Return the (x, y) coordinate for the center point of the cell that contains the specified text.  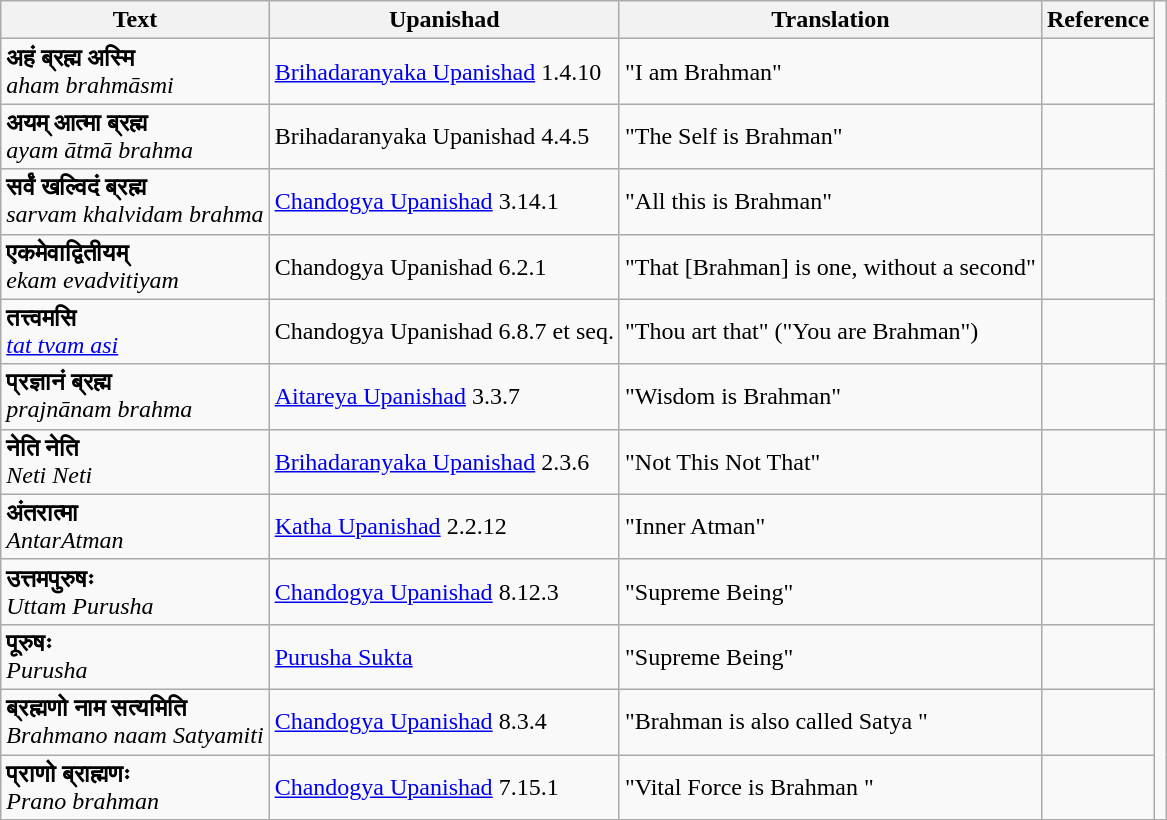
Translation (830, 20)
Text (135, 20)
प्राणो ब्राह्मणः Prano brahman (135, 786)
अहं ब्रह्म अस्मिaham brahmāsmi (135, 72)
"Wisdom is Brahman" (830, 396)
"The Self is Brahman" (830, 136)
Chandogya Upanishad 3.14.1 (444, 202)
Chandogya Upanishad 6.2.1 (444, 266)
नेति नेतिNeti Neti (135, 462)
Aitareya Upanishad 3.3.7 (444, 396)
Purusha Sukta (444, 656)
"Brahman is also called Satya " (830, 722)
ब्रह्मणो नाम सत्यमिति Brahmano naam Satyamiti (135, 722)
उत्तमपुरुषः Uttam Purusha (135, 592)
Chandogya Upanishad 7.15.1 (444, 786)
Reference (1098, 20)
"Vital Force is Brahman " (830, 786)
"I am Brahman" (830, 72)
Chandogya Upanishad 6.8.7 et seq. (444, 332)
"That [Brahman] is one, without a second" (830, 266)
सर्वं खल्विदं ब्रह्मsarvam khalvidam brahma (135, 202)
एकमेवाद्वितीयम्ekam evadvitiyam (135, 266)
Upanishad (444, 20)
पूरुषः Purusha (135, 656)
Brihadaranyaka Upanishad 1.4.10 (444, 72)
Katha Upanishad 2.2.12 (444, 526)
Brihadaranyaka Upanishad 4.4.5 (444, 136)
Chandogya Upanishad 8.12.3 (444, 592)
अयम् आत्मा ब्रह्मayam ātmā brahma (135, 136)
Chandogya Upanishad 8.3.4 (444, 722)
"Not This Not That" (830, 462)
अंतरात्मा AntarAtman (135, 526)
"Inner Atman" (830, 526)
"All this is Brahman" (830, 202)
Brihadaranyaka Upanishad 2.3.6 (444, 462)
तत्त्वमसिtat tvam asi (135, 332)
"Thou art that" ("You are Brahman") (830, 332)
प्रज्ञानं ब्रह्मprajnānam brahma (135, 396)
